Extract the [x, y] coordinate from the center of the cell holding the provided text.  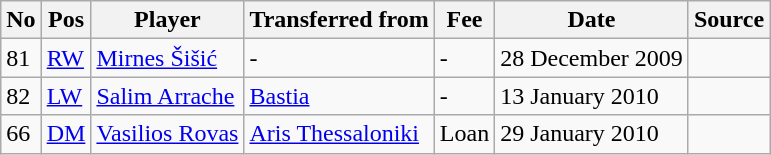
66 [21, 134]
81 [21, 58]
29 January 2010 [592, 134]
Player [168, 20]
Loan [464, 134]
RW [66, 58]
Fee [464, 20]
Vasilios Rovas [168, 134]
Mirnes Šišić [168, 58]
DM [66, 134]
Source [728, 20]
28 December 2009 [592, 58]
Pos [66, 20]
Transferred from [339, 20]
Date [592, 20]
82 [21, 96]
13 January 2010 [592, 96]
Salim Arrache [168, 96]
Aris Thessaloniki [339, 134]
Bastia [339, 96]
No [21, 20]
LW [66, 96]
